Determine the (X, Y) coordinate at the center of the cell enclosing the given text.  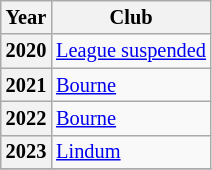
2022 (26, 118)
2021 (26, 85)
League suspended (131, 51)
Year (26, 17)
2023 (26, 152)
Lindum (131, 152)
Club (131, 17)
2020 (26, 51)
